Output the [x, y] coordinate of the center of the cell containing the given text.  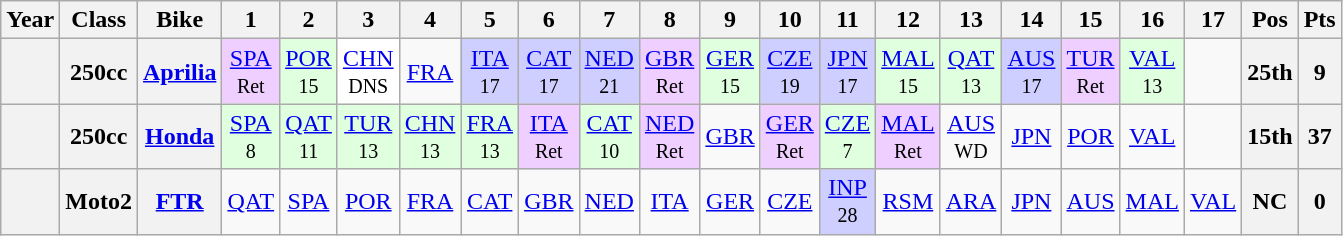
QAT [251, 202]
CHN13 [430, 136]
Bike [180, 20]
GERRet [790, 136]
5 [490, 20]
AUS17 [1032, 72]
VAL13 [1152, 72]
1 [251, 20]
AUS [1090, 202]
14 [1032, 20]
FTR [180, 202]
ITARet [549, 136]
MAL [1152, 202]
Honda [180, 136]
QAT11 [309, 136]
CAT17 [549, 72]
12 [908, 20]
QAT13 [971, 72]
TURRet [1090, 72]
ARA [971, 202]
SPA [309, 202]
RSM [908, 202]
ITA17 [490, 72]
8 [669, 20]
CZE7 [847, 136]
TUR13 [368, 136]
INP28 [847, 202]
Class [99, 20]
NC [1270, 202]
2 [309, 20]
15 [1090, 20]
NEDRet [669, 136]
Year [30, 20]
3 [368, 20]
GER [730, 202]
CAT [490, 202]
13 [971, 20]
CZE19 [790, 72]
Aprilia [180, 72]
6 [549, 20]
AUSWD [971, 136]
FRA13 [490, 136]
CZE [790, 202]
GBRRet [669, 72]
MALRet [908, 136]
7 [609, 20]
JPN17 [847, 72]
CHNDNS [368, 72]
GER15 [730, 72]
CAT10 [609, 136]
10 [790, 20]
16 [1152, 20]
37 [1320, 136]
POR15 [309, 72]
Pos [1270, 20]
0 [1320, 202]
Moto2 [99, 202]
ITA [669, 202]
SPA8 [251, 136]
MAL15 [908, 72]
11 [847, 20]
25th [1270, 72]
4 [430, 20]
SPARet [251, 72]
15th [1270, 136]
NED [609, 202]
17 [1212, 20]
NED21 [609, 72]
Pts [1320, 20]
